Return the (X, Y) coordinate for the center point of the cell that contains the specified text.  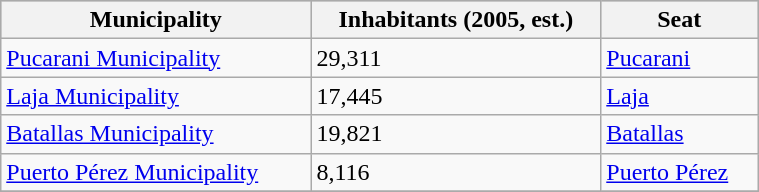
Pucarani Municipality (156, 58)
Batallas Municipality (156, 134)
Pucarani (680, 58)
Seat (680, 20)
Inhabitants (2005, est.) (456, 20)
Laja (680, 96)
Batallas (680, 134)
29,311 (456, 58)
Laja Municipality (156, 96)
19,821 (456, 134)
17,445 (456, 96)
8,116 (456, 172)
Puerto Pérez (680, 172)
Puerto Pérez Municipality (156, 172)
Municipality (156, 20)
